Pinpoint the cell where the given text exists, returning its (X, Y) midpoint coordinate. 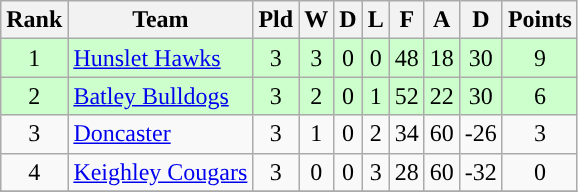
-26 (480, 134)
Pld (276, 20)
-32 (480, 172)
22 (442, 96)
Team (160, 20)
A (442, 20)
F (406, 20)
Batley Bulldogs (160, 96)
W (316, 20)
Keighley Cougars (160, 172)
Points (540, 20)
18 (442, 58)
Doncaster (160, 134)
Hunslet Hawks (160, 58)
4 (34, 172)
52 (406, 96)
9 (540, 58)
L (376, 20)
6 (540, 96)
28 (406, 172)
34 (406, 134)
48 (406, 58)
Rank (34, 20)
